Find where the given text appears and provide that cell's center as (X, Y) coordinate. 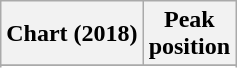
Chart (2018) (72, 34)
Peak position (189, 34)
